Search for the cell housing the specified text and yield its [x, y] center coordinate. 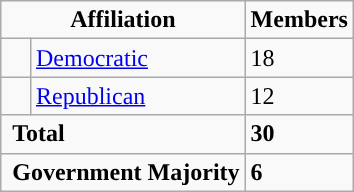
Democratic [138, 58]
30 [299, 134]
12 [299, 96]
Members [299, 20]
Republican [138, 96]
Total [123, 134]
Affiliation [123, 20]
6 [299, 172]
Government Majority [123, 172]
18 [299, 58]
